Detect which cell encompasses the target text, then output its [x, y] center coordinate. 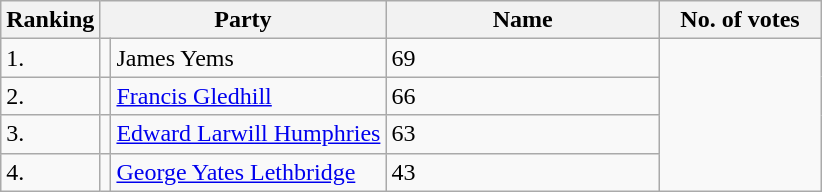
1. [50, 58]
No. of votes [740, 20]
Party [243, 20]
4. [50, 172]
69 [523, 58]
43 [523, 172]
Francis Gledhill [248, 96]
66 [523, 96]
James Yems [248, 58]
Edward Larwill Humphries [248, 134]
2. [50, 96]
George Yates Lethbridge [248, 172]
Name [523, 20]
63 [523, 134]
Ranking [50, 20]
3. [50, 134]
